Output the (x, y) coordinate of the center of the cell containing the given text.  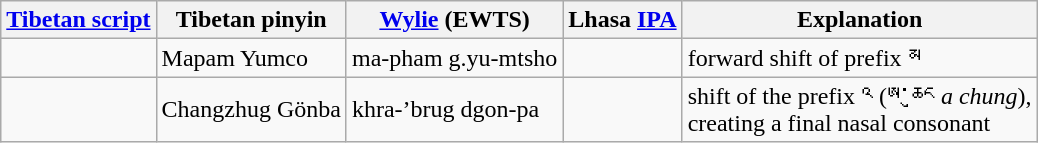
Changzhug Gönba (251, 110)
ma-pham g.yu-mtsho (454, 58)
forward shift of prefix མ (860, 58)
khra-’brug dgon-pa (454, 110)
Tibetan pinyin (251, 20)
Wylie (EWTS) (454, 20)
Explanation (860, 20)
Mapam Yumco (251, 58)
Lhasa IPA (622, 20)
Tibetan script (78, 20)
shift of the prefix འ (ཨ་ཆུང a chung), creating a final nasal consonant (860, 110)
